Identify which cell holds the provided text, then report its (x, y) central coordinate. 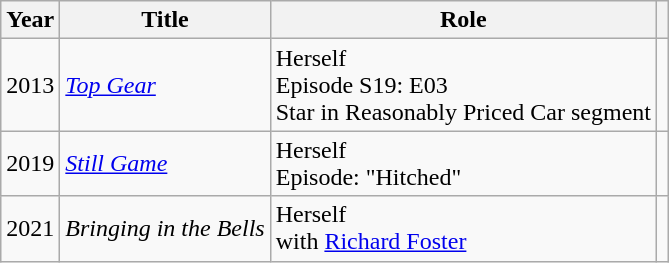
Bringing in the Bells (165, 228)
Herself Episode S19: E03 Star in Reasonably Priced Car segment (463, 85)
Title (165, 20)
Herself Episode: "Hitched" (463, 164)
Still Game (165, 164)
2021 (30, 228)
2013 (30, 85)
2019 (30, 164)
Role (463, 20)
Year (30, 20)
Top Gear (165, 85)
Herself with Richard Foster (463, 228)
